Determine the [x, y] coordinate at the center of the cell enclosing the given text.  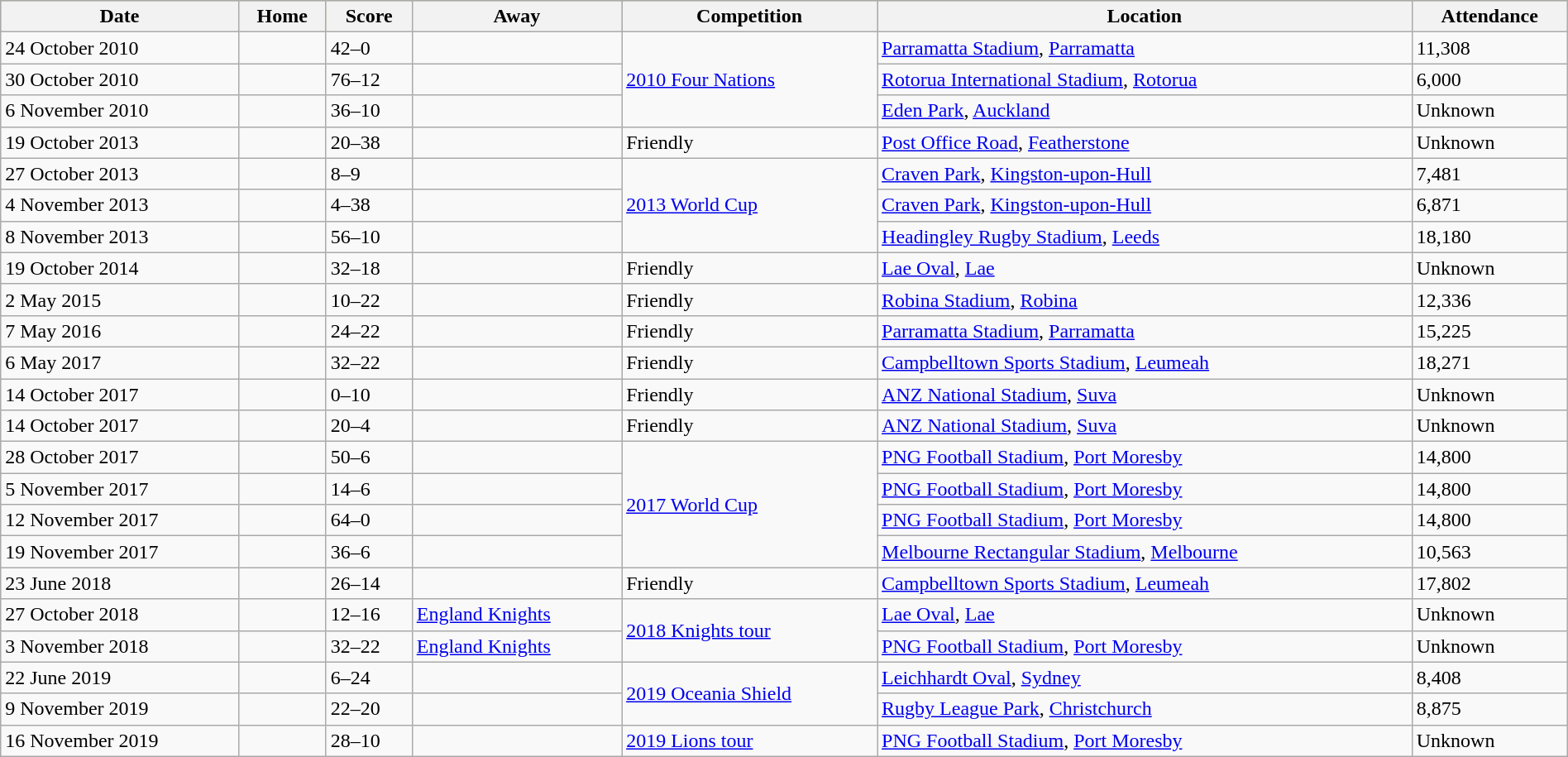
76–12 [369, 79]
Eden Park, Auckland [1145, 111]
3 November 2018 [119, 646]
2019 Oceania Shield [749, 693]
16 November 2019 [119, 740]
20–38 [369, 142]
6 November 2010 [119, 111]
20–4 [369, 426]
22 June 2019 [119, 678]
22–20 [369, 709]
2010 Four Nations [749, 79]
14–6 [369, 489]
42–0 [369, 48]
36–6 [369, 552]
36–10 [369, 111]
Rotorua International Stadium, Rotorua [1145, 79]
2018 Knights tour [749, 630]
4–38 [369, 205]
24 October 2010 [119, 48]
Post Office Road, Featherstone [1145, 142]
4 November 2013 [119, 205]
18,180 [1489, 237]
6 May 2017 [119, 362]
8 November 2013 [119, 237]
0–10 [369, 395]
24–22 [369, 331]
Rugby League Park, Christchurch [1145, 709]
6,000 [1489, 79]
8,408 [1489, 678]
27 October 2018 [119, 615]
Competition [749, 17]
12 November 2017 [119, 520]
8–9 [369, 174]
17,802 [1489, 583]
2013 World Cup [749, 205]
28 October 2017 [119, 458]
12–16 [369, 615]
Melbourne Rectangular Stadium, Melbourne [1145, 552]
Score [369, 17]
26–14 [369, 583]
Date [119, 17]
2017 World Cup [749, 505]
27 October 2013 [119, 174]
10–22 [369, 299]
Attendance [1489, 17]
9 November 2019 [119, 709]
Robina Stadium, Robina [1145, 299]
50–6 [369, 458]
19 November 2017 [119, 552]
2019 Lions tour [749, 740]
64–0 [369, 520]
12,336 [1489, 299]
11,308 [1489, 48]
6,871 [1489, 205]
8,875 [1489, 709]
Location [1145, 17]
5 November 2017 [119, 489]
19 October 2013 [119, 142]
7,481 [1489, 174]
Home [282, 17]
6–24 [369, 678]
19 October 2014 [119, 268]
30 October 2010 [119, 79]
Headingley Rugby Stadium, Leeds [1145, 237]
Away [516, 17]
7 May 2016 [119, 331]
10,563 [1489, 552]
28–10 [369, 740]
2 May 2015 [119, 299]
Leichhardt Oval, Sydney [1145, 678]
15,225 [1489, 331]
18,271 [1489, 362]
56–10 [369, 237]
23 June 2018 [119, 583]
32–18 [369, 268]
